Return the [X, Y] coordinate for the center point of the cell that contains the specified text.  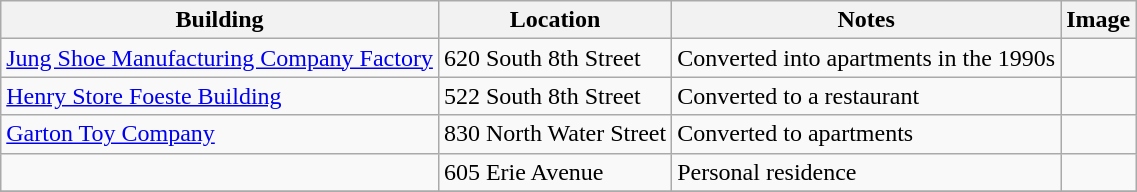
Garton Toy Company [220, 134]
Building [220, 20]
620 South 8th Street [554, 58]
830 North Water Street [554, 134]
Converted into apartments in the 1990s [866, 58]
Location [554, 20]
Image [1098, 20]
Notes [866, 20]
605 Erie Avenue [554, 172]
Converted to a restaurant [866, 96]
522 South 8th Street [554, 96]
Converted to apartments [866, 134]
Jung Shoe Manufacturing Company Factory [220, 58]
Personal residence [866, 172]
Henry Store Foeste Building [220, 96]
